Pinpoint the cell where the given text exists, returning its [x, y] midpoint coordinate. 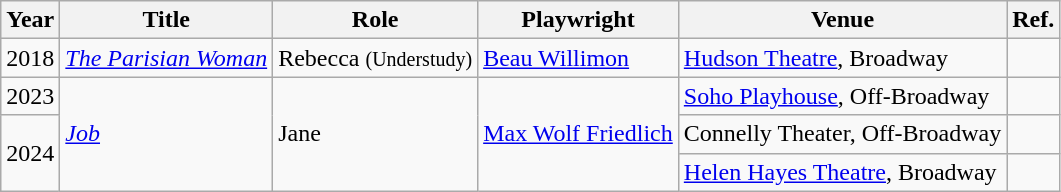
Helen Hayes Theatre, Broadway [842, 172]
Job [166, 134]
Venue [842, 20]
Max Wolf Friedlich [578, 134]
Role [376, 20]
Soho Playhouse, Off-Broadway [842, 96]
The Parisian Woman [166, 58]
Rebecca (Understudy) [376, 58]
Year [30, 20]
Connelly Theater, Off-Broadway [842, 134]
Beau Willimon [578, 58]
2023 [30, 96]
Jane [376, 134]
2018 [30, 58]
Playwright [578, 20]
Hudson Theatre, Broadway [842, 58]
2024 [30, 153]
Ref. [1034, 20]
Title [166, 20]
